Return the (x, y) coordinate for the center point of the cell that contains the specified text.  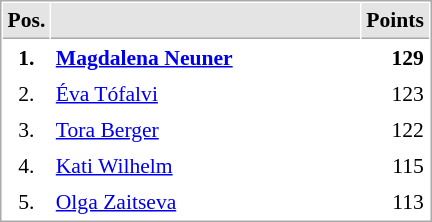
3. (26, 129)
122 (396, 129)
129 (396, 57)
Kati Wilhelm (206, 165)
Pos. (26, 21)
Olga Zaitseva (206, 201)
Éva Tófalvi (206, 93)
Tora Berger (206, 129)
Magdalena Neuner (206, 57)
113 (396, 201)
2. (26, 93)
Points (396, 21)
123 (396, 93)
1. (26, 57)
5. (26, 201)
4. (26, 165)
115 (396, 165)
